Identify which cell holds the provided text, then report its (X, Y) central coordinate. 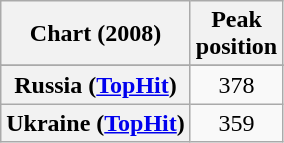
Chart (2008) (96, 34)
Peakposition (236, 34)
378 (236, 85)
359 (236, 123)
Russia (TopHit) (96, 85)
Ukraine (TopHit) (96, 123)
